Extract the (x, y) coordinate from the center of the cell holding the provided text.  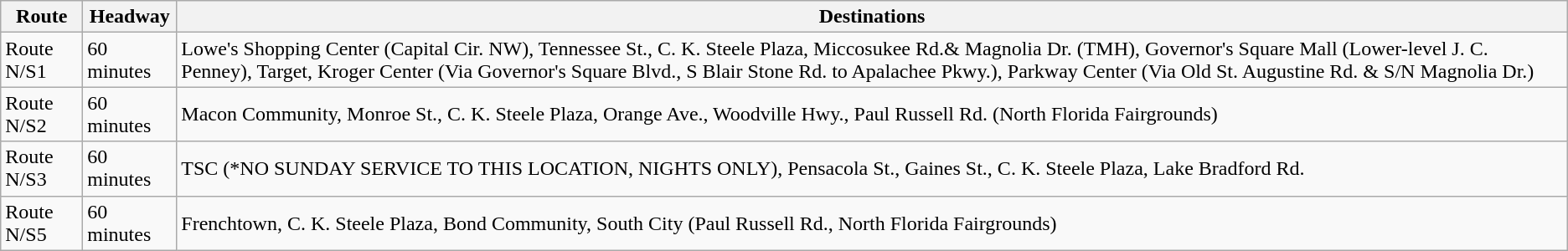
Destinations (872, 17)
Route N/S5 (42, 223)
Macon Community, Monroe St., C. K. Steele Plaza, Orange Ave., Woodville Hwy., Paul Russell Rd. (North Florida Fairgrounds) (872, 114)
Route (42, 17)
Headway (130, 17)
Frenchtown, C. K. Steele Plaza, Bond Community, South City (Paul Russell Rd., North Florida Fairgrounds) (872, 223)
Route N/S1 (42, 60)
Route N/S3 (42, 169)
Route N/S2 (42, 114)
TSC (*NO SUNDAY SERVICE TO THIS LOCATION, NIGHTS ONLY), Pensacola St., Gaines St., C. K. Steele Plaza, Lake Bradford Rd. (872, 169)
